Scan for the cell matching the given text and deliver its (X, Y) coordinate at center. 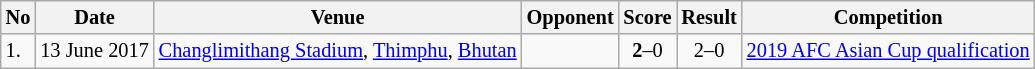
Opponent (570, 17)
Venue (338, 17)
2019 AFC Asian Cup qualification (888, 51)
Date (94, 17)
Changlimithang Stadium, Thimphu, Bhutan (338, 51)
Score (648, 17)
13 June 2017 (94, 51)
No (18, 17)
1. (18, 51)
Result (708, 17)
Competition (888, 17)
